Identify which cell holds the provided text, then report its (x, y) central coordinate. 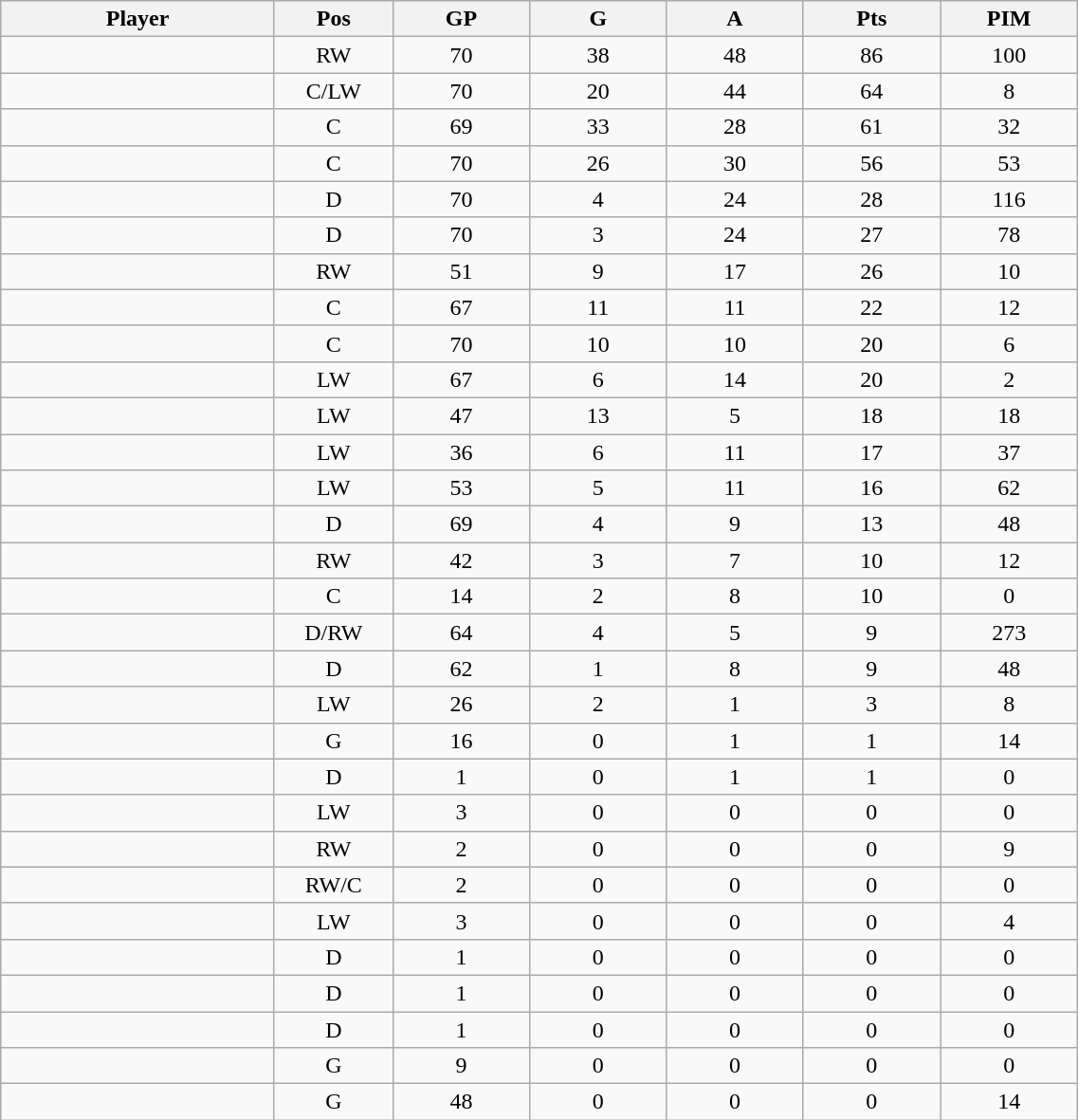
273 (1009, 633)
27 (871, 235)
61 (871, 127)
30 (735, 163)
100 (1009, 55)
51 (461, 271)
Player (138, 19)
86 (871, 55)
RW/C (334, 885)
Pts (871, 19)
44 (735, 91)
C/LW (334, 91)
A (735, 19)
GP (461, 19)
7 (735, 560)
78 (1009, 235)
PIM (1009, 19)
22 (871, 307)
D/RW (334, 633)
33 (598, 127)
42 (461, 560)
47 (461, 415)
32 (1009, 127)
56 (871, 163)
116 (1009, 199)
Pos (334, 19)
36 (461, 452)
38 (598, 55)
37 (1009, 452)
